Search for the cell housing the specified text and yield its [X, Y] center coordinate. 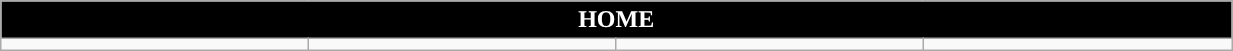
HOME [616, 20]
